Scan for the cell matching the given text and deliver its [X, Y] coordinate at center. 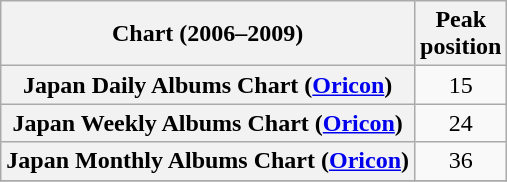
Japan Monthly Albums Chart (Oricon) [208, 161]
36 [461, 161]
Peakposition [461, 34]
15 [461, 85]
Japan Daily Albums Chart (Oricon) [208, 85]
Japan Weekly Albums Chart (Oricon) [208, 123]
Chart (2006–2009) [208, 34]
24 [461, 123]
